For the text-containing cell, return its midpoint in [x, y] coordinate format. 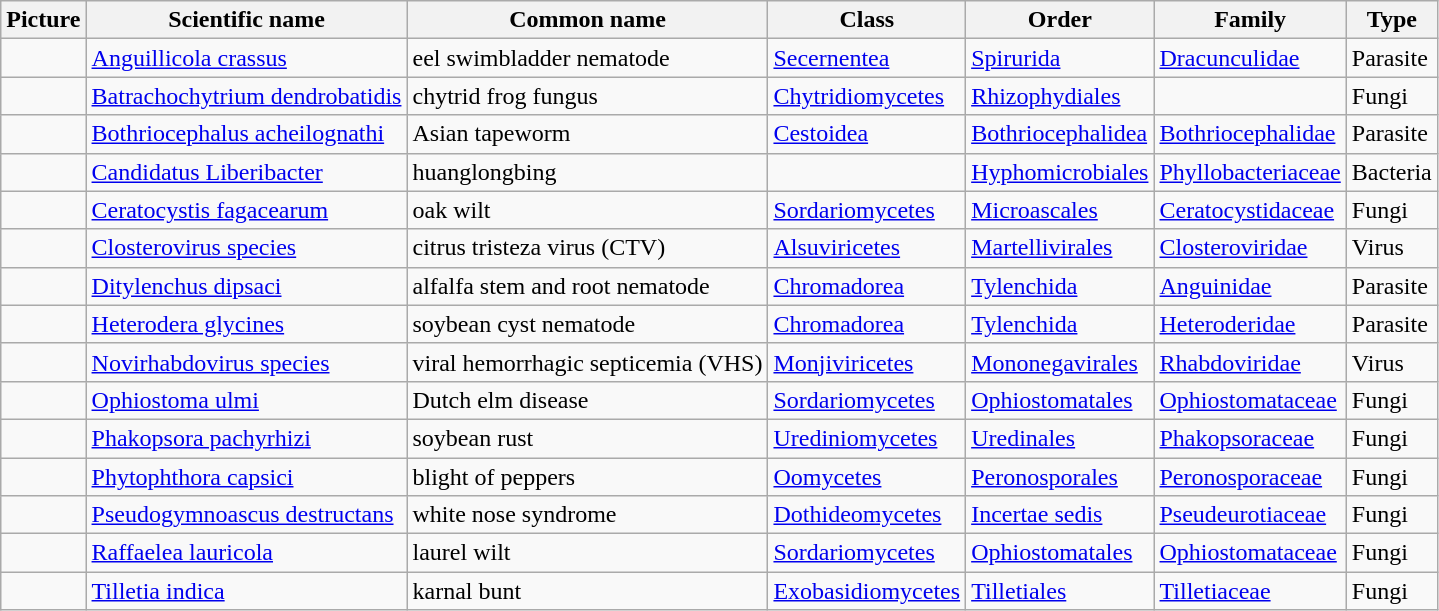
Microascales [1060, 210]
Tilletia indica [246, 591]
huanglongbing [588, 172]
Spirurida [1060, 58]
Ceratocystidaceae [1250, 210]
Common name [588, 20]
Closterovirus species [246, 248]
Picture [44, 20]
Uredinales [1060, 438]
Class [867, 20]
Alsuviricetes [867, 248]
Raffaelea lauricola [246, 553]
Tilletiaceae [1250, 591]
Monjiviricetes [867, 362]
Rhizophydiales [1060, 96]
Phyllobacteriaceae [1250, 172]
Secernentea [867, 58]
Incertae sedis [1060, 515]
Heterodera glycines [246, 324]
Dracunculidae [1250, 58]
Ditylenchus dipsaci [246, 286]
viral hemorrhagic septicemia (VHS) [588, 362]
Pseudeurotiaceae [1250, 515]
Bacteria [1392, 172]
Oomycetes [867, 477]
Phakopsora pachyrhizi [246, 438]
laurel wilt [588, 553]
Peronosporaceae [1250, 477]
Candidatus Liberibacter [246, 172]
Exobasidiomycetes [867, 591]
Scientific name [246, 20]
Closteroviridae [1250, 248]
Pseudogymnoascus destructans [246, 515]
Peronosporales [1060, 477]
alfalfa stem and root nematode [588, 286]
eel swimbladder nematode [588, 58]
Hyphomicrobiales [1060, 172]
Heteroderidae [1250, 324]
Asian tapeworm [588, 134]
Bothriocephalidea [1060, 134]
Bothriocephalus acheilognathi [246, 134]
Tilletiales [1060, 591]
karnal bunt [588, 591]
Ophiostoma ulmi [246, 400]
Rhabdoviridae [1250, 362]
soybean rust [588, 438]
blight of peppers [588, 477]
Phakopsoraceae [1250, 438]
Anguillicola crassus [246, 58]
Martellivirales [1060, 248]
Mononegavirales [1060, 362]
Chytridiomycetes [867, 96]
chytrid frog fungus [588, 96]
white nose syndrome [588, 515]
Cestoidea [867, 134]
Dothideomycetes [867, 515]
Anguinidae [1250, 286]
citrus tristeza virus (CTV) [588, 248]
Dutch elm disease [588, 400]
Order [1060, 20]
soybean cyst nematode [588, 324]
oak wilt [588, 210]
Ceratocystis fagacearum [246, 210]
Family [1250, 20]
Urediniomycetes [867, 438]
Phytophthora capsici [246, 477]
Bothriocephalidae [1250, 134]
Novirhabdovirus species [246, 362]
Type [1392, 20]
Batrachochytrium dendrobatidis [246, 96]
